Detect which cell encompasses the target text, then output its [x, y] center coordinate. 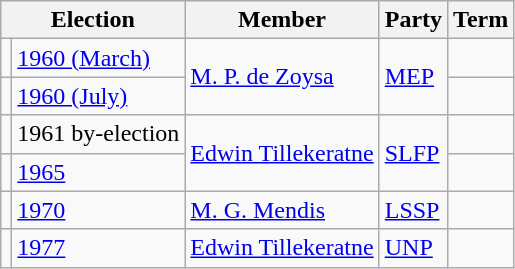
Party [413, 20]
1965 [98, 172]
M. G. Mendis [282, 210]
1960 (July) [98, 96]
1961 by-election [98, 134]
1970 [98, 210]
Term [481, 20]
UNP [413, 248]
Election [93, 20]
LSSP [413, 210]
1977 [98, 248]
Member [282, 20]
1960 (March) [98, 58]
MEP [413, 77]
SLFP [413, 153]
M. P. de Zoysa [282, 77]
